For the text-containing cell, return its midpoint in [X, Y] coordinate format. 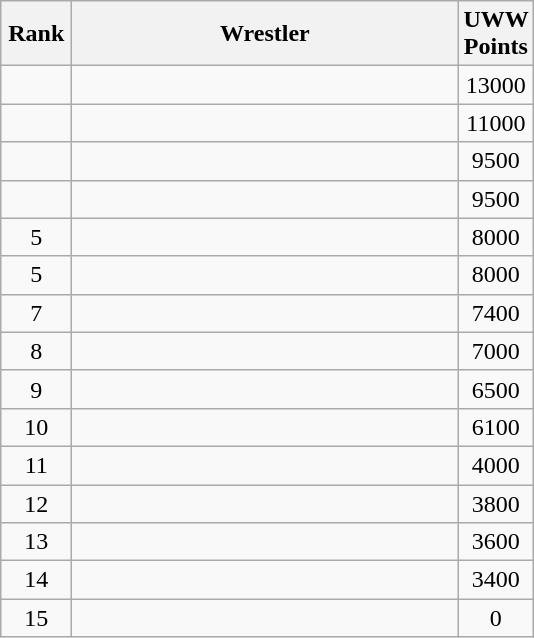
3400 [496, 580]
14 [36, 580]
3800 [496, 503]
8 [36, 351]
0 [496, 618]
7 [36, 313]
11000 [496, 123]
6100 [496, 427]
11 [36, 465]
13000 [496, 85]
12 [36, 503]
6500 [496, 389]
15 [36, 618]
10 [36, 427]
3600 [496, 542]
13 [36, 542]
7400 [496, 313]
9 [36, 389]
7000 [496, 351]
Rank [36, 34]
4000 [496, 465]
UWW Points [496, 34]
Wrestler [265, 34]
